Find where the given text appears and provide that cell's center as [X, Y] coordinate. 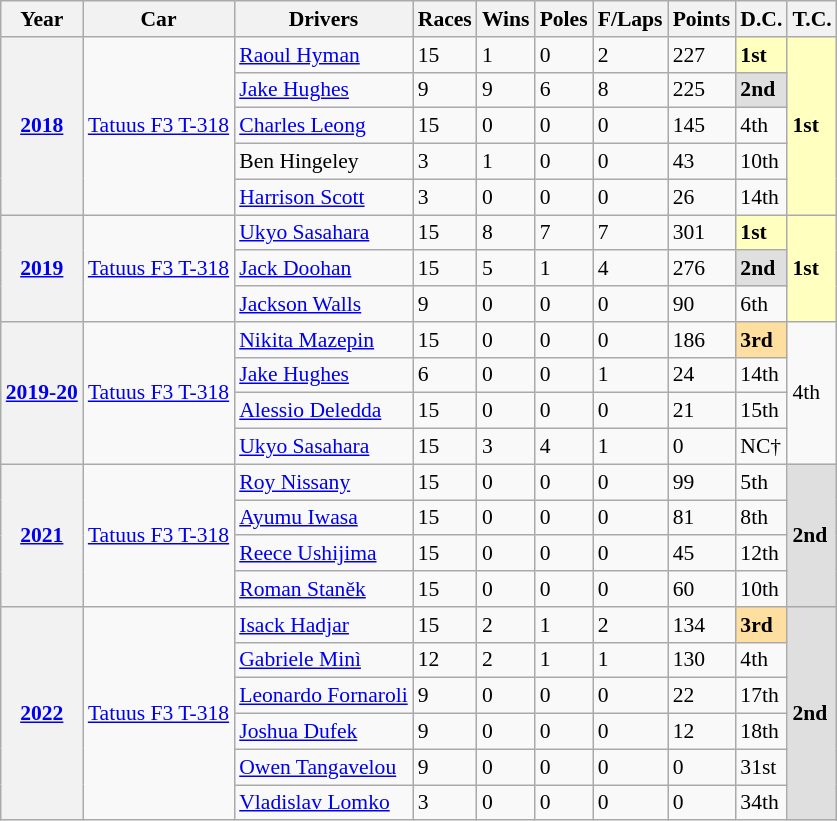
Jackson Walls [324, 304]
Drivers [324, 19]
26 [702, 197]
F/Laps [630, 19]
Year [42, 19]
60 [702, 589]
Roy Nissany [324, 482]
276 [702, 269]
2022 [42, 714]
Gabriele Minì [324, 660]
Charles Leong [324, 126]
Raoul Hyman [324, 55]
Owen Tangavelou [324, 767]
NC† [761, 447]
225 [702, 90]
2021 [42, 535]
90 [702, 304]
Alessio Deledda [324, 411]
Joshua Dufek [324, 732]
227 [702, 55]
5 [506, 269]
Roman Staněk [324, 589]
Car [158, 19]
15th [761, 411]
Races [445, 19]
130 [702, 660]
2019-20 [42, 393]
99 [702, 482]
T.C. [812, 19]
Jack Doohan [324, 269]
Points [702, 19]
Vladislav Lomko [324, 803]
Harrison Scott [324, 197]
Leonardo Fornaroli [324, 696]
34th [761, 803]
Nikita Mazepin [324, 340]
12th [761, 554]
2019 [42, 268]
43 [702, 162]
6th [761, 304]
45 [702, 554]
Ayumu Iwasa [324, 518]
Poles [564, 19]
D.C. [761, 19]
21 [702, 411]
Ben Hingeley [324, 162]
Isack Hadjar [324, 625]
22 [702, 696]
145 [702, 126]
24 [702, 375]
81 [702, 518]
301 [702, 233]
134 [702, 625]
31st [761, 767]
Wins [506, 19]
17th [761, 696]
186 [702, 340]
Reece Ushijima [324, 554]
5th [761, 482]
18th [761, 732]
2018 [42, 126]
8th [761, 518]
